Identify which cell holds the provided text, then report its (X, Y) central coordinate. 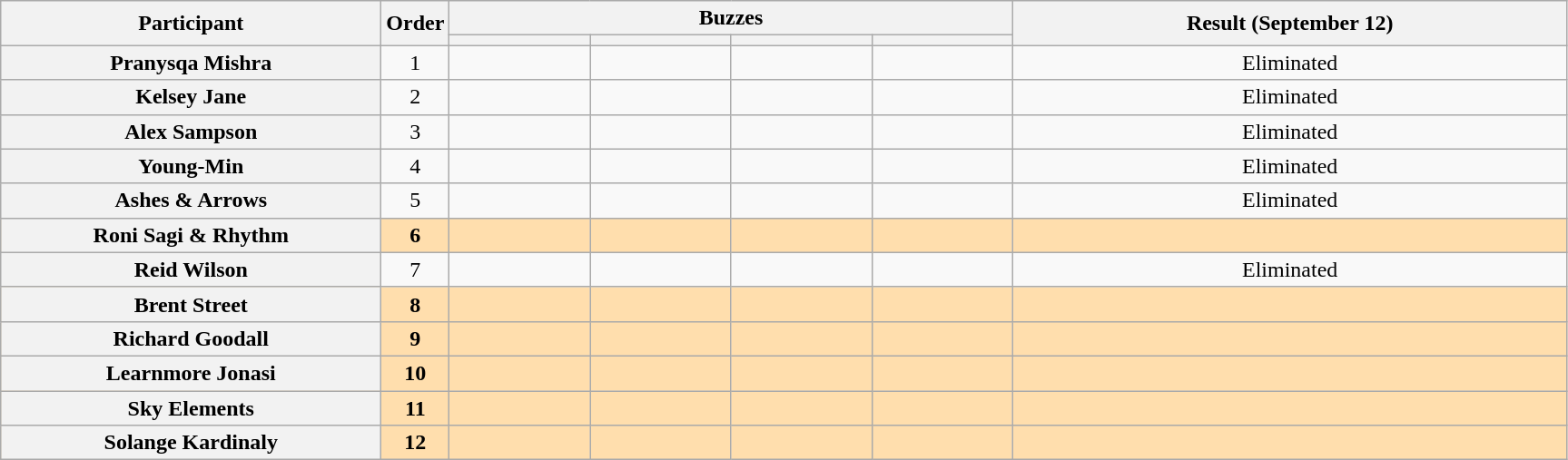
Participant (191, 24)
Order (416, 24)
Reid Wilson (191, 269)
11 (416, 407)
Roni Sagi & Rhythm (191, 235)
Sky Elements (191, 407)
Result (September 12) (1289, 24)
5 (416, 201)
Kelsey Jane (191, 97)
Brent Street (191, 304)
Alex Sampson (191, 132)
8 (416, 304)
12 (416, 443)
Buzzes (731, 18)
2 (416, 97)
7 (416, 269)
9 (416, 338)
Solange Kardinaly (191, 443)
Pranysqa Mishra (191, 63)
4 (416, 166)
3 (416, 132)
Richard Goodall (191, 338)
10 (416, 373)
Young-Min (191, 166)
Learnmore Jonasi (191, 373)
6 (416, 235)
1 (416, 63)
Ashes & Arrows (191, 201)
